Detect which cell encompasses the target text, then output its [X, Y] center coordinate. 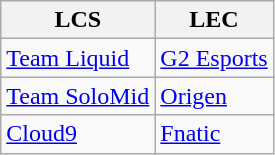
Cloud9 [78, 134]
Team SoloMid [78, 96]
Fnatic [214, 134]
G2 Esports [214, 58]
Team Liquid [78, 58]
LCS [78, 20]
LEC [214, 20]
Origen [214, 96]
